Find where the given text appears and provide that cell's center as [x, y] coordinate. 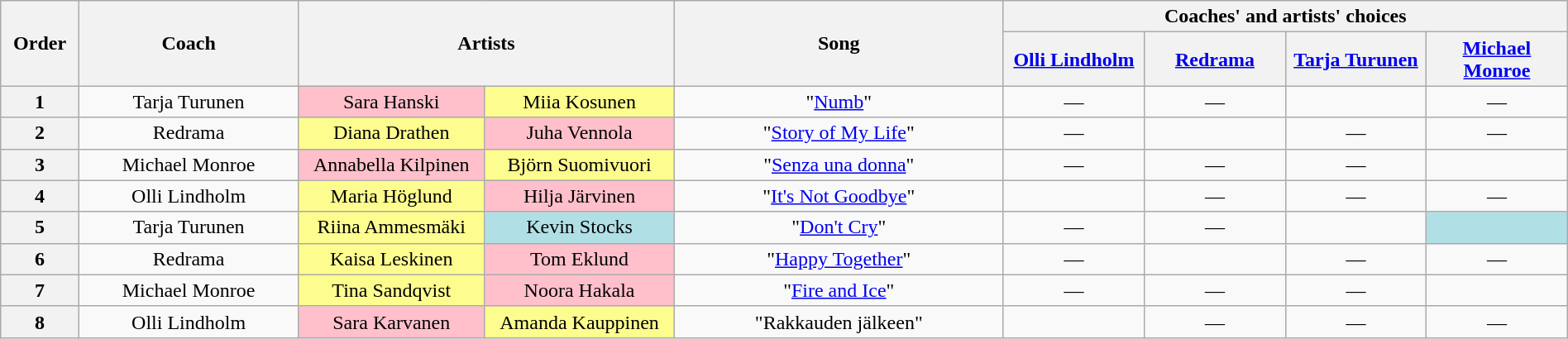
Sara Karvanen [392, 322]
Annabella Kilpinen [392, 165]
Tom Eklund [580, 259]
"It's Not Goodbye" [839, 196]
4 [40, 196]
Order [40, 43]
"Senza una donna" [839, 165]
Sara Hanski [392, 102]
2 [40, 133]
7 [40, 290]
Song [839, 43]
Kaisa Leskinen [392, 259]
Kevin Stocks [580, 227]
3 [40, 165]
Juha Vennola [580, 133]
Diana Drathen [392, 133]
6 [40, 259]
8 [40, 322]
Maria Höglund [392, 196]
1 [40, 102]
Björn Suomivuori [580, 165]
Tina Sandqvist [392, 290]
Noora Hakala [580, 290]
Hilja Järvinen [580, 196]
Miia Kosunen [580, 102]
"Numb" [839, 102]
"Story of My Life" [839, 133]
Amanda Kauppinen [580, 322]
5 [40, 227]
Artists [486, 43]
Riina Ammesmäki [392, 227]
Coaches' and artists' choices [1285, 17]
"Don't Cry" [839, 227]
"Happy Together" [839, 259]
"Rakkauden jälkeen" [839, 322]
Coach [189, 43]
"Fire and Ice" [839, 290]
